Scan for the cell matching the given text and deliver its [X, Y] coordinate at center. 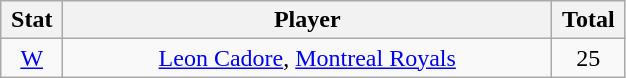
25 [588, 58]
W [32, 58]
Player [308, 20]
Leon Cadore, Montreal Royals [308, 58]
Stat [32, 20]
Total [588, 20]
